Pinpoint the cell where the given text exists, returning its [x, y] midpoint coordinate. 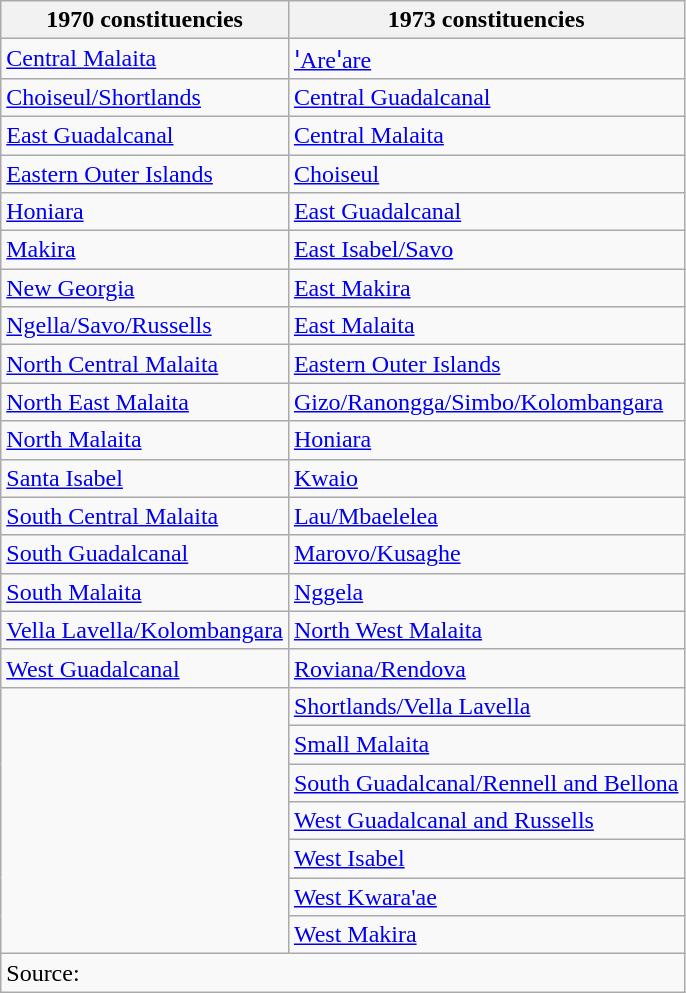
Makira [145, 250]
West Kwara'ae [486, 897]
Lau/Mbaelelea [486, 516]
Gizo/Ranongga/Simbo/Kolombangara [486, 402]
New Georgia [145, 288]
Choiseul [486, 173]
Roviana/Rendova [486, 668]
East Malaita [486, 326]
Ngella/Savo/Russells [145, 326]
South Guadalcanal [145, 554]
West Guadalcanal and Russells [486, 821]
East Isabel/Savo [486, 250]
North West Malaita [486, 630]
Marovo/Kusaghe [486, 554]
West Makira [486, 935]
Central Guadalcanal [486, 97]
Source: [342, 973]
South Central Malaita [145, 516]
Small Malaita [486, 744]
South Guadalcanal/Rennell and Bellona [486, 783]
South Malaita [145, 592]
Kwaio [486, 478]
North East Malaita [145, 402]
East Makira [486, 288]
1973 constituencies [486, 20]
Shortlands/Vella Lavella [486, 706]
West Isabel [486, 859]
North Malaita [145, 440]
Nggela [486, 592]
ꞌAreꞌare [486, 59]
Santa Isabel [145, 478]
West Guadalcanal [145, 668]
1970 constituencies [145, 20]
Vella Lavella/Kolombangara [145, 630]
North Central Malaita [145, 364]
Choiseul/Shortlands [145, 97]
